Scan for the cell matching the given text and deliver its (X, Y) coordinate at center. 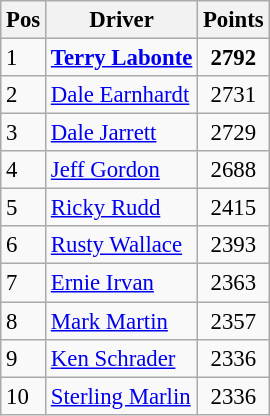
2792 (234, 58)
2 (24, 95)
9 (24, 358)
4 (24, 170)
Driver (122, 20)
Ken Schrader (122, 358)
Pos (24, 20)
Rusty Wallace (122, 245)
Ernie Irvan (122, 283)
Terry Labonte (122, 58)
2363 (234, 283)
Dale Jarrett (122, 133)
2688 (234, 170)
1 (24, 58)
Dale Earnhardt (122, 95)
2357 (234, 321)
6 (24, 245)
2393 (234, 245)
Ricky Rudd (122, 208)
2731 (234, 95)
Mark Martin (122, 321)
10 (24, 396)
Jeff Gordon (122, 170)
Sterling Marlin (122, 396)
5 (24, 208)
8 (24, 321)
2415 (234, 208)
3 (24, 133)
7 (24, 283)
Points (234, 20)
2729 (234, 133)
